Extract the (X, Y) coordinate from the center of the cell holding the provided text.  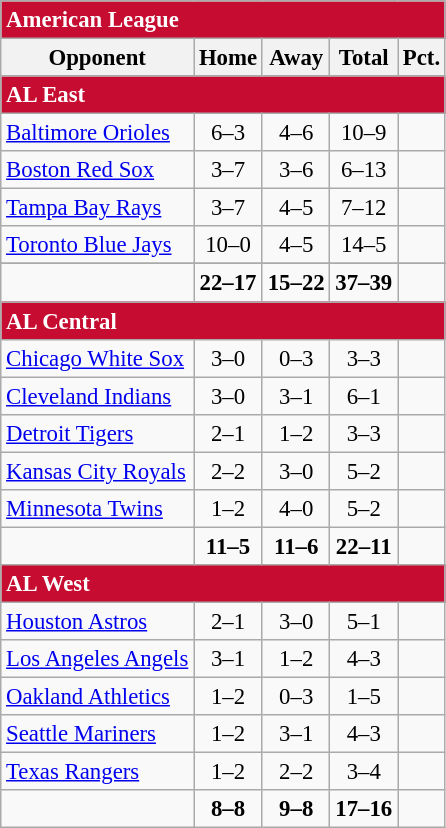
10–0 (228, 245)
Pct. (422, 58)
37–39 (364, 283)
8–8 (228, 809)
AL Central (224, 321)
7–12 (364, 208)
4–6 (296, 133)
14–5 (364, 245)
Cleveland Indians (98, 396)
AL West (224, 584)
Toronto Blue Jays (98, 245)
22–17 (228, 283)
Home (228, 58)
Oakland Athletics (98, 697)
3–6 (296, 170)
Los Angeles Angels (98, 659)
1–5 (364, 697)
Total (364, 58)
11–6 (296, 546)
3–4 (364, 772)
Away (296, 58)
11–5 (228, 546)
Minnesota Twins (98, 509)
Opponent (98, 58)
10–9 (364, 133)
Seattle Mariners (98, 734)
AL East (224, 95)
Kansas City Royals (98, 471)
Houston Astros (98, 621)
Detroit Tigers (98, 433)
American League (224, 20)
17–16 (364, 809)
6–3 (228, 133)
15–22 (296, 283)
6–13 (364, 170)
Tampa Bay Rays (98, 208)
Texas Rangers (98, 772)
Baltimore Orioles (98, 133)
5–1 (364, 621)
Boston Red Sox (98, 170)
Chicago White Sox (98, 358)
6–1 (364, 396)
22–11 (364, 546)
4–0 (296, 509)
9–8 (296, 809)
